Return the (X, Y) coordinate for the center point of the cell that contains the specified text.  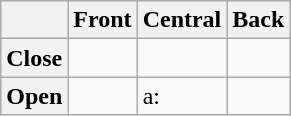
Close (34, 58)
Central (182, 20)
a: (182, 96)
Front (102, 20)
Open (34, 96)
Back (258, 20)
